Scan for the cell matching the given text and deliver its (x, y) coordinate at center. 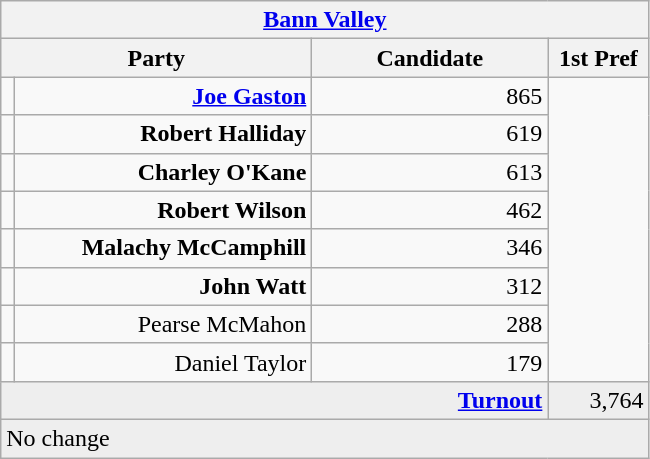
Joe Gaston (164, 96)
288 (430, 324)
Pearse McMahon (164, 324)
Charley O'Kane (164, 172)
Bann Valley (325, 20)
Party (156, 58)
865 (430, 96)
No change (325, 438)
Robert Halliday (164, 134)
Malachy McCamphill (164, 248)
Turnout (274, 400)
3,764 (598, 400)
619 (430, 134)
312 (430, 286)
Daniel Taylor (164, 362)
613 (430, 172)
346 (430, 248)
Robert Wilson (164, 210)
462 (430, 210)
1st Pref (598, 58)
179 (430, 362)
Candidate (430, 58)
John Watt (164, 286)
